Return (X, Y) of the center of cell containing provided text 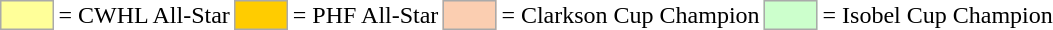
= PHF All-Star (366, 15)
= Clarkson Cup Champion (630, 15)
= CWHL All-Star (144, 15)
